Return (x, y) of the center of cell containing provided text 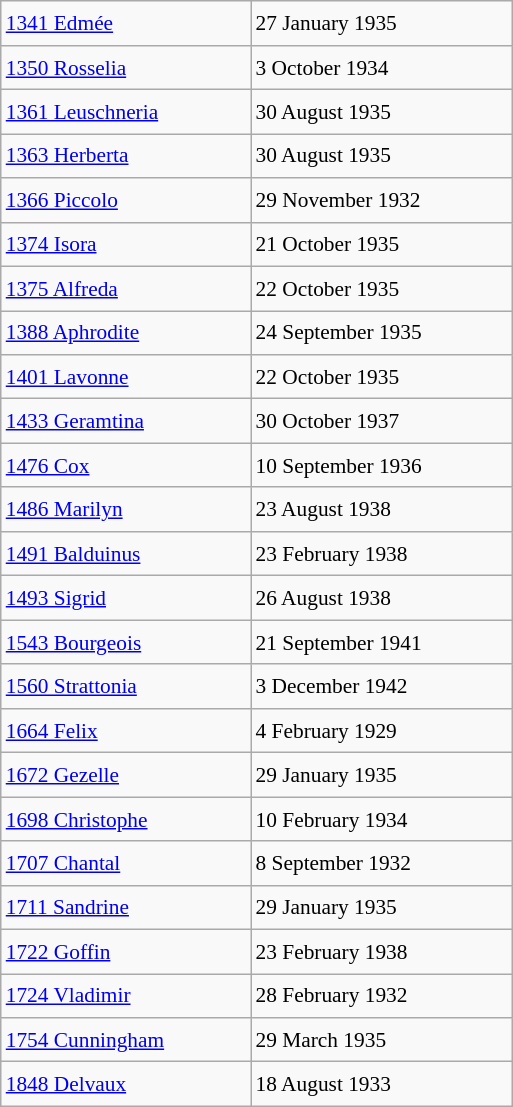
24 September 1935 (382, 333)
3 December 1942 (382, 686)
1698 Christophe (126, 819)
1350 Rosselia (126, 67)
1560 Strattonia (126, 686)
4 February 1929 (382, 730)
1722 Goffin (126, 951)
18 August 1933 (382, 1084)
1707 Chantal (126, 863)
1361 Leuschneria (126, 112)
1388 Aphrodite (126, 333)
1491 Balduinus (126, 554)
1401 Lavonne (126, 377)
1724 Vladimir (126, 996)
29 November 1932 (382, 200)
1672 Gezelle (126, 775)
1543 Bourgeois (126, 642)
21 October 1935 (382, 244)
1476 Cox (126, 465)
1754 Cunningham (126, 1040)
1363 Herberta (126, 156)
1341 Edmée (126, 23)
29 March 1935 (382, 1040)
1374 Isora (126, 244)
1366 Piccolo (126, 200)
27 January 1935 (382, 23)
10 September 1936 (382, 465)
1375 Alfreda (126, 288)
1493 Sigrid (126, 598)
1848 Delvaux (126, 1084)
21 September 1941 (382, 642)
1433 Geramtina (126, 421)
1711 Sandrine (126, 907)
3 October 1934 (382, 67)
28 February 1932 (382, 996)
23 August 1938 (382, 509)
1664 Felix (126, 730)
30 October 1937 (382, 421)
26 August 1938 (382, 598)
8 September 1932 (382, 863)
10 February 1934 (382, 819)
1486 Marilyn (126, 509)
